Provide the [X, Y] coordinate of the cell's center where the given text is located.  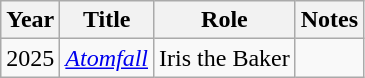
Iris the Baker [225, 58]
Notes [329, 20]
Title [107, 20]
Year [30, 20]
Atomfall [107, 58]
2025 [30, 58]
Role [225, 20]
